Identify which cell holds the provided text, then report its [x, y] central coordinate. 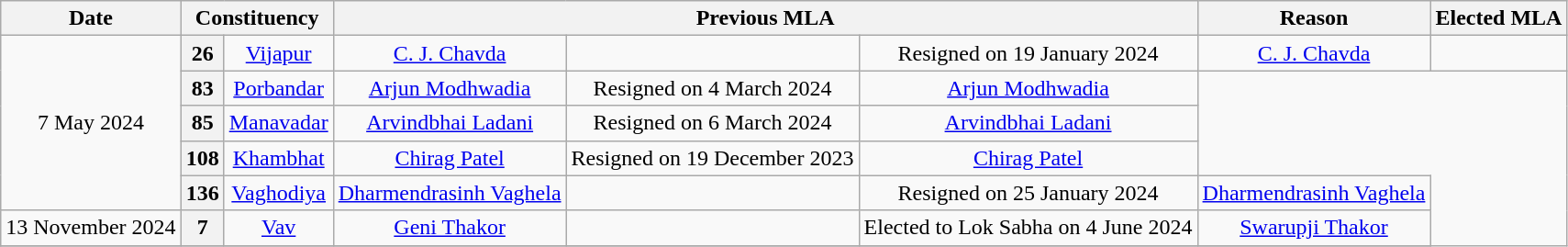
Previous MLA [765, 18]
13 November 2024 [91, 228]
26 [202, 53]
Porbandar [279, 88]
Reason [1314, 18]
Vijapur [279, 53]
Resigned on 19 December 2023 [712, 158]
85 [202, 123]
83 [202, 88]
Date [91, 18]
Elected MLA [1499, 18]
Geni Thakor [450, 228]
Vaghodiya [279, 193]
108 [202, 158]
Resigned on 6 March 2024 [712, 123]
Khambhat [279, 158]
Vav [279, 228]
Resigned on 19 January 2024 [1028, 53]
136 [202, 193]
Constituency [257, 18]
Elected to Lok Sabha on 4 June 2024 [1028, 228]
Manavadar [279, 123]
7 [202, 228]
Swarupji Thakor [1314, 228]
7 May 2024 [91, 123]
Resigned on 4 March 2024 [712, 88]
Resigned on 25 January 2024 [1028, 193]
